Output the [X, Y] coordinate of the center of the cell containing the given text.  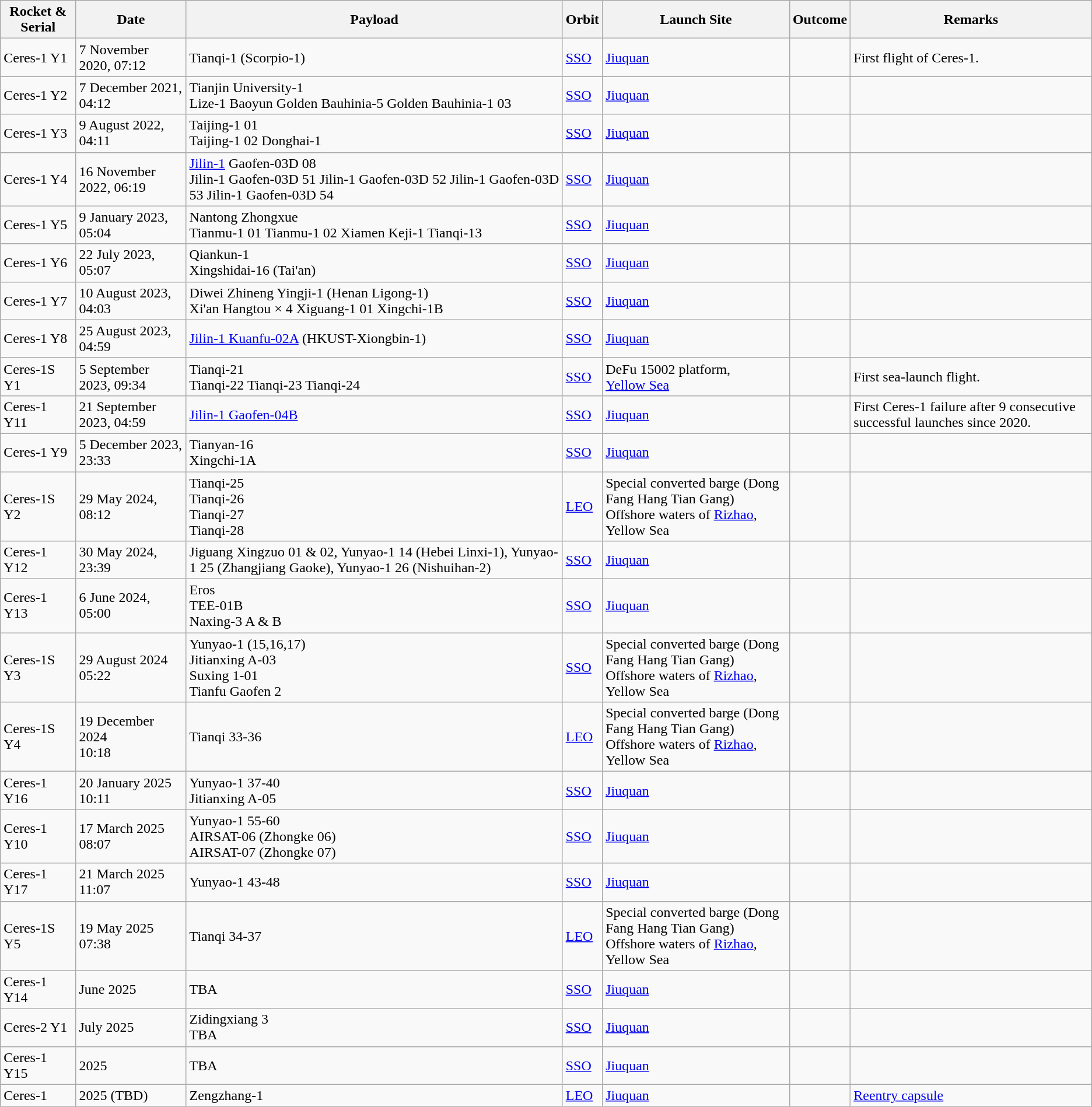
Nantong ZhongxueTianmu-1 01 Tianmu-1 02 Xiamen Keji-1 Tianqi-13 [374, 225]
29 August 202405:22 [131, 667]
Ceres-1 Y14 [38, 989]
5 September 2023, 09:34 [131, 377]
First Ceres-1 failure after 9 consecutive successful launches since 2020. [971, 414]
Orbit [582, 20]
Tianqi-25Tianqi-26Tianqi-27Tianqi-28 [374, 506]
6 June 2024, 05:00 [131, 606]
Taijing-1 01Taijing-1 02 Donghai-1 [374, 133]
19 December 202410:18 [131, 737]
Yunyao-1 37-40Jitianxing A-05 [374, 791]
Ceres-1S Y2 [38, 506]
2025 (TBD) [131, 1095]
Jilin-1 Gaofen-03D 08Jilin-1 Gaofen-03D 51 Jilin-1 Gaofen-03D 52 Jilin-1 Gaofen-03D 53 Jilin-1 Gaofen-03D 54 [374, 179]
First sea-launch flight. [971, 377]
Ceres-1 Y3 [38, 133]
Ceres-1 Y16 [38, 791]
22 July 2023, 05:07 [131, 262]
Launch Site [696, 20]
9 August 2022, 04:11 [131, 133]
Ceres-1 Y1 [38, 57]
30 May 2024, 23:39 [131, 560]
Date [131, 20]
Ceres-1 Y13 [38, 606]
Diwei Zhineng Yingji-1 (Henan Ligong-1)Xi'an Hangtou × 4 Xiguang-1 01 Xingchi-1B [374, 301]
Outcome [820, 20]
21 September 2023, 04:59 [131, 414]
Ceres-1 Y5 [38, 225]
25 August 2023, 04:59 [131, 338]
Rocket & Serial [38, 20]
DeFu 15002 platform,Yellow Sea [696, 377]
Ceres-1 Y4 [38, 179]
10 August 2023, 04:03 [131, 301]
Ceres-1S Y4 [38, 737]
Tianjin University-1Lize-1 Baoyun Golden Bauhinia-5 Golden Bauhinia-1 03 [374, 96]
Ceres-1 Y2 [38, 96]
7 November 2020, 07:12 [131, 57]
Reentry capsule [971, 1095]
Tianqi 34-37 [374, 936]
Ceres-1 Y7 [38, 301]
Payload [374, 20]
Ceres-1 Y12 [38, 560]
Zidingxiang 3TBA [374, 1028]
June 2025 [131, 989]
Yunyao-1 43-48 [374, 882]
Tianqi-21Tianqi-22 Tianqi-23 Tianqi-24 [374, 377]
2025 [131, 1065]
Yunyao-1 55-60AIRSAT-06 (Zhongke 06)AIRSAT-07 (Zhongke 07) [374, 836]
9 January 2023, 05:04 [131, 225]
July 2025 [131, 1028]
Ceres-1 Y17 [38, 882]
21 March 202511:07 [131, 882]
Ceres-1 [38, 1095]
Ceres-1S Y1 [38, 377]
Yunyao-1 (15,16,17)Jitianxing A-03Suxing 1-01Tianfu Gaofen 2 [374, 667]
Jilin-1 Gaofen-04B [374, 414]
Jiguang Xingzuo 01 & 02, Yunyao-1 14 (Hebei Linxi-1), Yunyao-1 25 (Zhangjiang Gaoke), Yunyao-1 26 (Nishuihan-2) [374, 560]
Ceres-1 Y8 [38, 338]
Ceres-1 Y15 [38, 1065]
Tianyan-16Xingchi-1A [374, 453]
19 May 202507:38 [131, 936]
16 November 2022, 06:19 [131, 179]
Tianqi-1 (Scorpio-1) [374, 57]
Jilin-1 Kuanfu-02A (HKUST-Xiongbin-1) [374, 338]
Remarks [971, 20]
Ceres-1S Y3 [38, 667]
29 May 2024, 08:12 [131, 506]
Tianqi 33-36 [374, 737]
5 December 2023, 23:33 [131, 453]
7 December 2021, 04:12 [131, 96]
Qiankun-1Xingshidai-16 (Tai'an) [374, 262]
Zengzhang-1 [374, 1095]
Ceres-1S Y5 [38, 936]
Ceres-1 Y10 [38, 836]
20 January 202510:11 [131, 791]
17 March 202508:07 [131, 836]
First flight of Ceres-1. [971, 57]
Ceres-1 Y9 [38, 453]
ErosTEE-01BNaxing-3 A & B [374, 606]
Ceres-2 Y1 [38, 1028]
Ceres-1 Y6 [38, 262]
Ceres-1 Y11 [38, 414]
